For the text-containing cell, return its midpoint in [x, y] coordinate format. 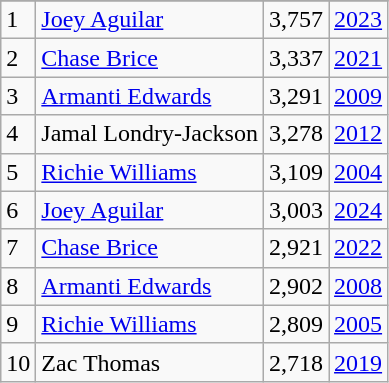
2,718 [296, 362]
Jamal Londry-Jackson [150, 134]
3,291 [296, 96]
1 [18, 20]
3,757 [296, 20]
2 [18, 58]
3,109 [296, 172]
2019 [358, 362]
5 [18, 172]
3 [18, 96]
2012 [358, 134]
10 [18, 362]
3,278 [296, 134]
3,003 [296, 210]
3,337 [296, 58]
Zac Thomas [150, 362]
2,902 [296, 286]
2022 [358, 248]
2021 [358, 58]
2023 [358, 20]
2008 [358, 286]
9 [18, 324]
7 [18, 248]
2005 [358, 324]
2004 [358, 172]
2,921 [296, 248]
4 [18, 134]
2,809 [296, 324]
2024 [358, 210]
8 [18, 286]
2009 [358, 96]
6 [18, 210]
